Find where the given text appears and provide that cell's center as [X, Y] coordinate. 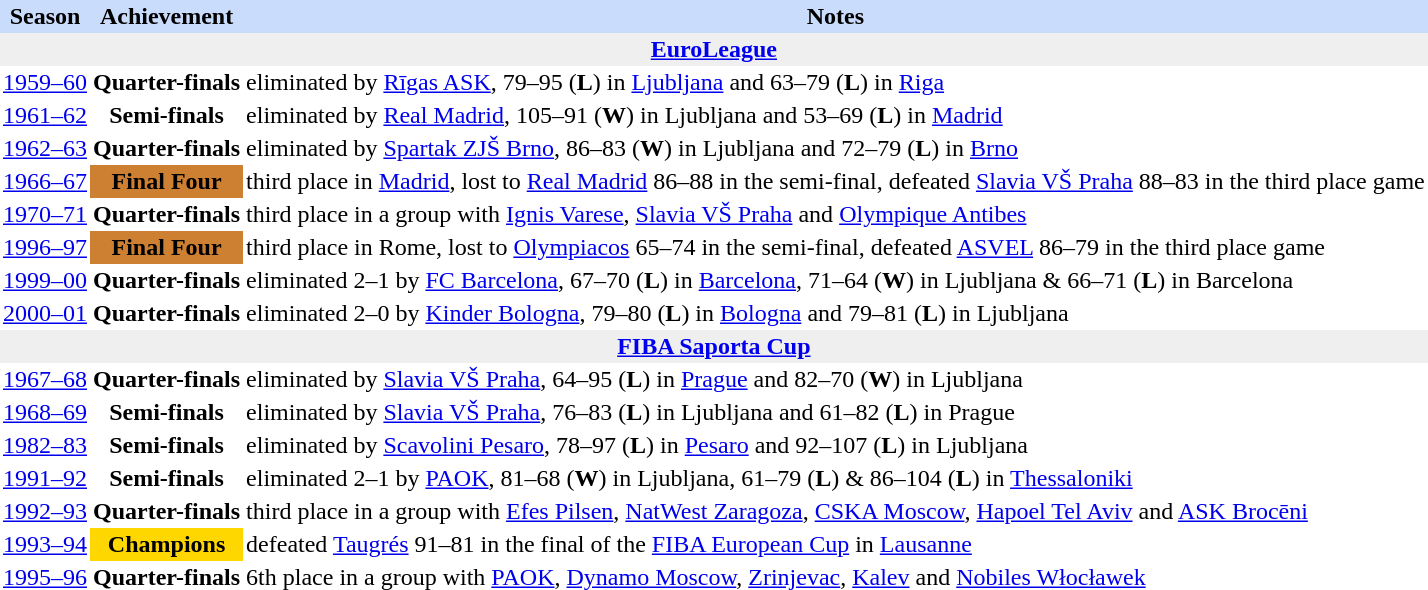
FIBA Saporta Cup [714, 346]
eliminated by Rīgas ASK, 79–95 (L) in Ljubljana and 63–79 (L) in Riga [836, 82]
1962–63 [45, 148]
1982–83 [45, 446]
1970–71 [45, 214]
1993–94 [45, 544]
defeated Taugrés 91–81 in the final of the FIBA European Cup in Lausanne [836, 544]
eliminated by Spartak ZJŠ Brno, 86–83 (W) in Ljubljana and 72–79 (L) in Brno [836, 148]
1968–69 [45, 412]
1996–97 [45, 248]
eliminated 2–1 by FC Barcelona, 67–70 (L) in Barcelona, 71–64 (W) in Ljubljana & 66–71 (L) in Barcelona [836, 280]
third place in Rome, lost to Olympiacos 65–74 in the semi-final, defeated ASVEL 86–79 in the third place game [836, 248]
eliminated by Slavia VŠ Praha, 64–95 (L) in Prague and 82–70 (W) in Ljubljana [836, 380]
third place in a group with Efes Pilsen, NatWest Zaragoza, CSKA Moscow, Hapoel Tel Aviv and ASK Brocēni [836, 512]
Season [45, 16]
EuroLeague [714, 50]
eliminated by Real Madrid, 105–91 (W) in Ljubljana and 53–69 (L) in Madrid [836, 116]
third place in Madrid, lost to Real Madrid 86–88 in the semi-final, defeated Slavia VŠ Praha 88–83 in the third place game [836, 182]
1961–62 [45, 116]
1966–67 [45, 182]
eliminated by Scavolini Pesaro, 78–97 (L) in Pesaro and 92–107 (L) in Ljubljana [836, 446]
Notes [836, 16]
1967–68 [45, 380]
eliminated 2–0 by Kinder Bologna, 79–80 (L) in Bologna and 79–81 (L) in Ljubljana [836, 314]
eliminated 2–1 by PAOK, 81–68 (W) in Ljubljana, 61–79 (L) & 86–104 (L) in Thessaloniki [836, 478]
1992–93 [45, 512]
2000–01 [45, 314]
Champions [166, 544]
third place in a group with Ignis Varese, Slavia VŠ Praha and Olympique Antibes [836, 214]
1959–60 [45, 82]
eliminated by Slavia VŠ Praha, 76–83 (L) in Ljubljana and 61–82 (L) in Prague [836, 412]
1999–00 [45, 280]
Achievement [166, 16]
1991–92 [45, 478]
